Search for the cell housing the specified text and yield its [X, Y] center coordinate. 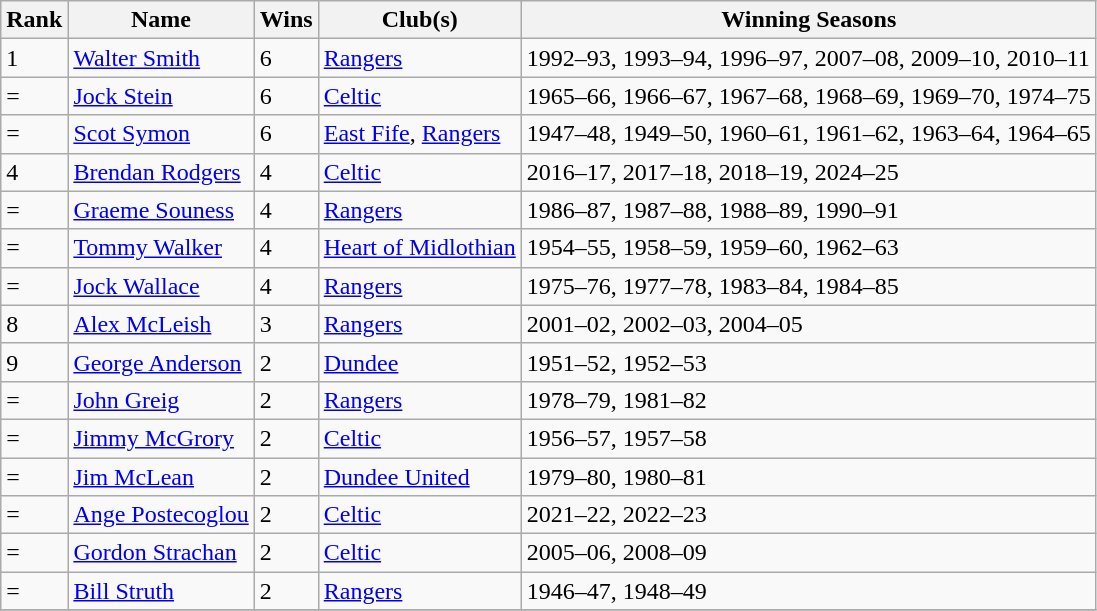
8 [34, 324]
Dundee United [420, 477]
Jimmy McGrory [161, 438]
Rank [34, 20]
Wins [286, 20]
Graeme Souness [161, 210]
Ange Postecoglou [161, 515]
Name [161, 20]
East Fife, Rangers [420, 134]
1954–55, 1958–59, 1959–60, 1962–63 [808, 248]
1975–76, 1977–78, 1983–84, 1984–85 [808, 286]
2001–02, 2002–03, 2004–05 [808, 324]
Jock Stein [161, 96]
1992–93, 1993–94, 1996–97, 2007–08, 2009–10, 2010–11 [808, 58]
Jim McLean [161, 477]
Scot Symon [161, 134]
John Greig [161, 400]
Dundee [420, 362]
Jock Wallace [161, 286]
2021–22, 2022–23 [808, 515]
9 [34, 362]
1956–57, 1957–58 [808, 438]
Alex McLeish [161, 324]
1951–52, 1952–53 [808, 362]
Club(s) [420, 20]
3 [286, 324]
George Anderson [161, 362]
1 [34, 58]
Winning Seasons [808, 20]
Bill Struth [161, 591]
2016–17, 2017–18, 2018–19, 2024–25 [808, 172]
1978–79, 1981–82 [808, 400]
Brendan Rodgers [161, 172]
1947–48, 1949–50, 1960–61, 1961–62, 1963–64, 1964–65 [808, 134]
1979–80, 1980–81 [808, 477]
1986–87, 1987–88, 1988–89, 1990–91 [808, 210]
Tommy Walker [161, 248]
Gordon Strachan [161, 553]
Heart of Midlothian [420, 248]
Walter Smith [161, 58]
1946–47, 1948–49 [808, 591]
2005–06, 2008–09 [808, 553]
1965–66, 1966–67, 1967–68, 1968–69, 1969–70, 1974–75 [808, 96]
